Determine the [X, Y] coordinate at the center of the cell enclosing the given text.  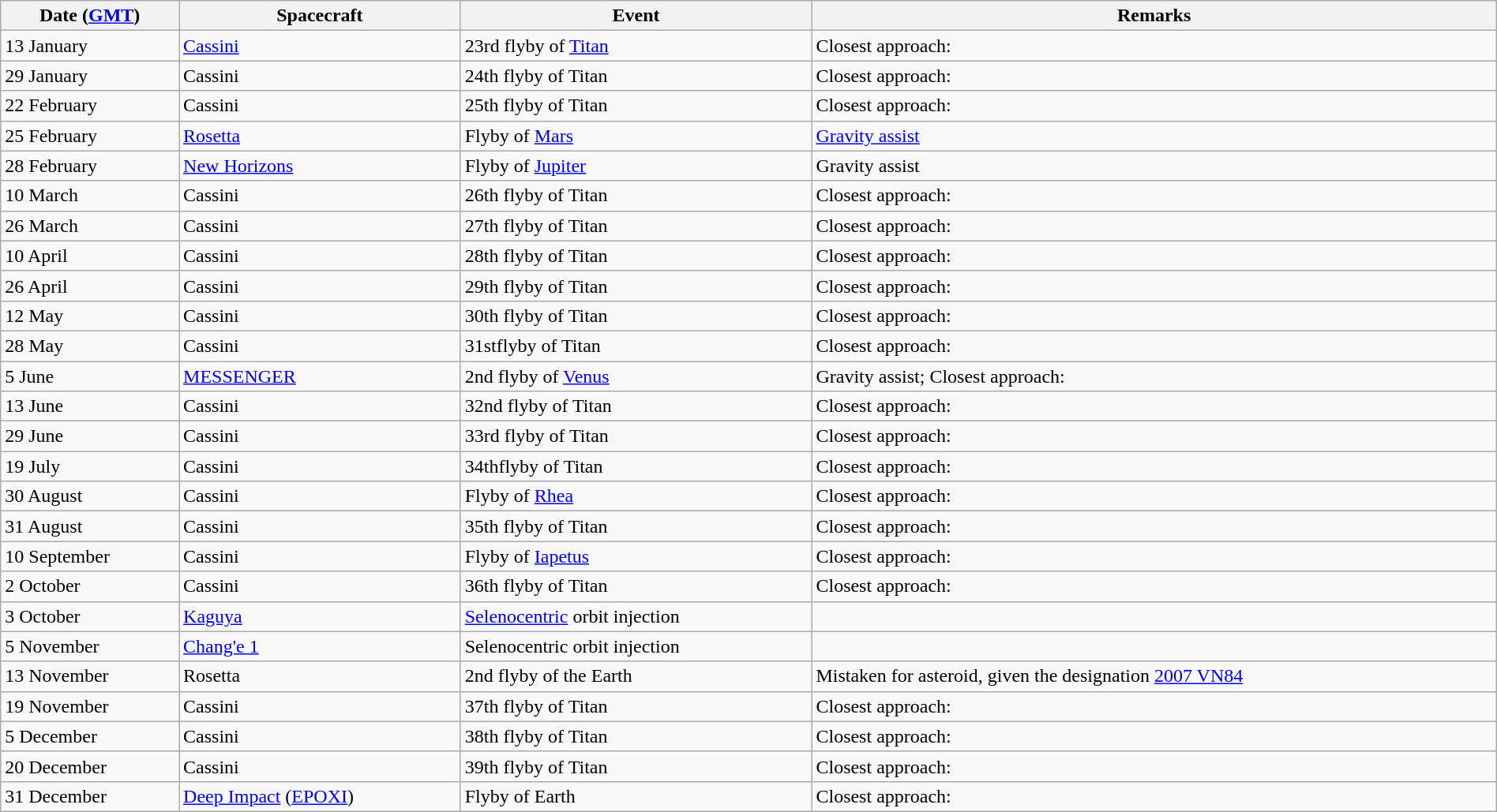
30th flyby of Titan [636, 316]
Chang'e 1 [321, 646]
22 February [90, 106]
28 February [90, 166]
Flyby of Mars [636, 136]
Flyby of Rhea [636, 496]
25th flyby of Titan [636, 106]
2nd flyby of the Earth [636, 676]
25 February [90, 136]
28th flyby of Titan [636, 256]
37th flyby of Titan [636, 706]
26 March [90, 226]
Mistaken for asteroid, given the designation 2007 VN84 [1154, 676]
Deep Impact (EPOXI) [321, 796]
24th flyby of Titan [636, 76]
31stflyby of Titan [636, 346]
Spacecraft [321, 16]
26 April [90, 286]
30 August [90, 496]
10 April [90, 256]
38th flyby of Titan [636, 736]
10 September [90, 556]
33rd flyby of Titan [636, 436]
Date (GMT) [90, 16]
19 November [90, 706]
10 March [90, 196]
28 May [90, 346]
27th flyby of Titan [636, 226]
29 June [90, 436]
5 November [90, 646]
12 May [90, 316]
20 December [90, 766]
13 June [90, 406]
26th flyby of Titan [636, 196]
Flyby of Earth [636, 796]
13 November [90, 676]
31 August [90, 526]
35th flyby of Titan [636, 526]
New Horizons [321, 166]
32nd flyby of Titan [636, 406]
Event [636, 16]
5 June [90, 376]
2 October [90, 586]
29th flyby of Titan [636, 286]
5 December [90, 736]
36th flyby of Titan [636, 586]
31 December [90, 796]
39th flyby of Titan [636, 766]
23rd flyby of Titan [636, 46]
19 July [90, 466]
Remarks [1154, 16]
Kaguya [321, 616]
MESSENGER [321, 376]
Flyby of Iapetus [636, 556]
13 January [90, 46]
3 October [90, 616]
Gravity assist; Closest approach: [1154, 376]
34thflyby of Titan [636, 466]
2nd flyby of Venus [636, 376]
29 January [90, 76]
Flyby of Jupiter [636, 166]
